Return (X, Y) of the center of cell containing provided text 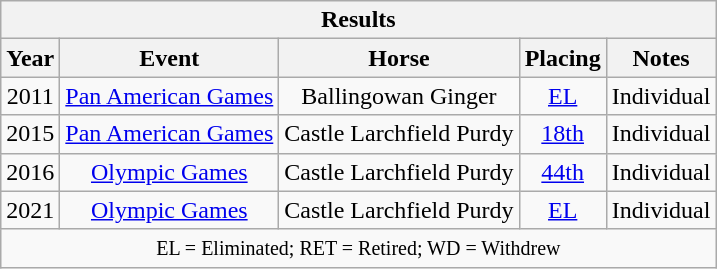
2011 (30, 96)
EL = Eliminated; RET = Retired; WD = Withdrew (358, 248)
Notes (661, 58)
2016 (30, 172)
Horse (399, 58)
2021 (30, 210)
Ballingowan Ginger (399, 96)
18th (562, 134)
44th (562, 172)
2015 (30, 134)
Results (358, 20)
Event (170, 58)
Year (30, 58)
Placing (562, 58)
